Extract the (x, y) coordinate from the center of the cell holding the provided text.  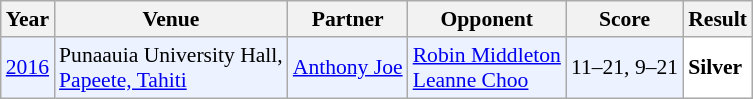
Partner (348, 19)
11–21, 9–21 (624, 68)
Result (718, 19)
Anthony Joe (348, 68)
Robin Middleton Leanne Choo (487, 68)
Score (624, 19)
Opponent (487, 19)
2016 (28, 68)
Silver (718, 68)
Venue (171, 19)
Year (28, 19)
Punaauia University Hall,Papeete, Tahiti (171, 68)
